For the text-containing cell, return its midpoint in [x, y] coordinate format. 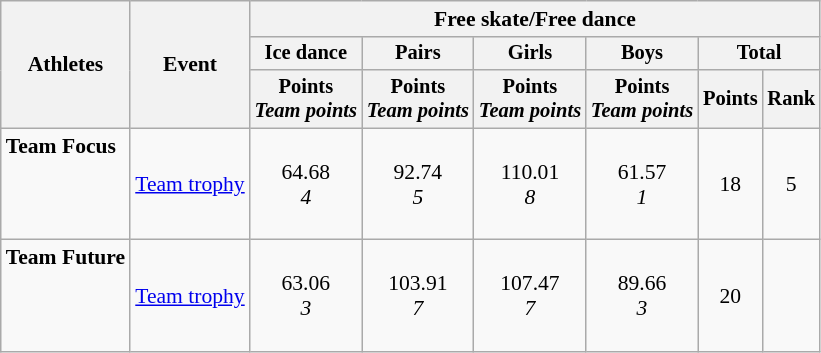
Total [759, 54]
Ice dance [306, 54]
Points [730, 99]
92.745 [418, 184]
61.571 [642, 184]
Event [190, 64]
110.018 [530, 184]
Team Future [66, 296]
Free skate/Free dance [535, 19]
20 [730, 296]
Rank [791, 99]
18 [730, 184]
107.477 [530, 296]
Pairs [418, 54]
5 [791, 184]
Athletes [66, 64]
103.917 [418, 296]
63.063 [306, 296]
Boys [642, 54]
89.663 [642, 296]
64.684 [306, 184]
Team Focus [66, 184]
Girls [530, 54]
